Search for the cell housing the specified text and yield its [x, y] center coordinate. 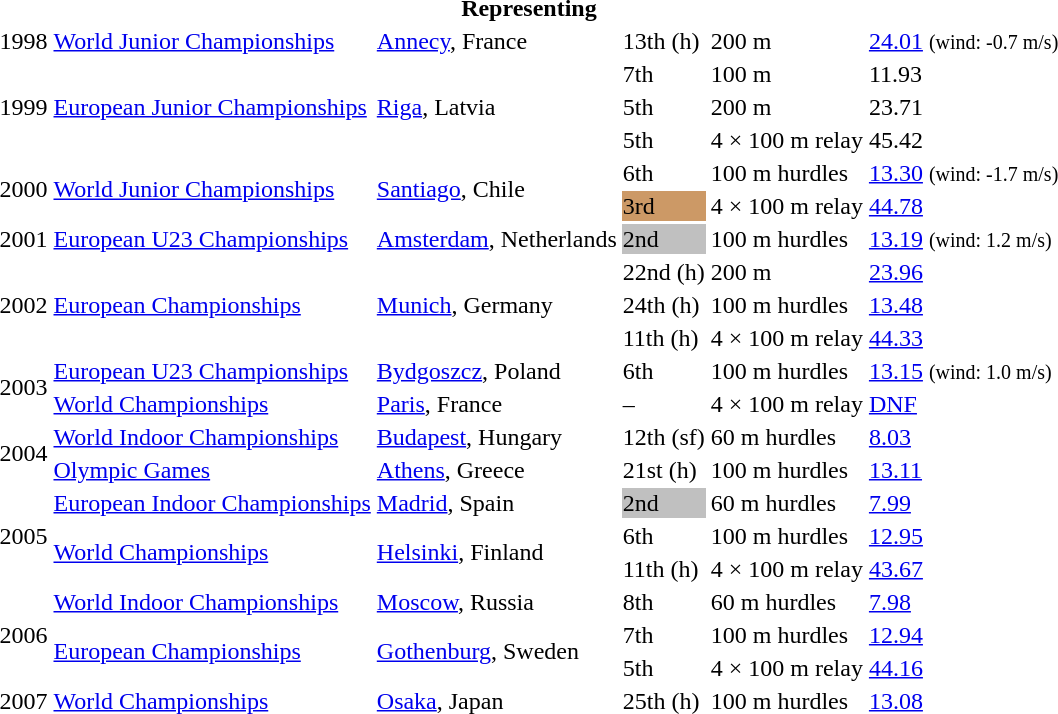
3rd [664, 206]
8th [664, 602]
12th (sf) [664, 437]
Paris, France [496, 404]
21st (h) [664, 470]
Athens, Greece [496, 470]
Santiago, Chile [496, 190]
Annecy, France [496, 41]
13th (h) [664, 41]
Olympic Games [212, 470]
Helsinki, Finland [496, 552]
Munich, Germany [496, 305]
100 m [786, 74]
European Junior Championships [212, 107]
– [664, 404]
Amsterdam, Netherlands [496, 239]
European Indoor Championships [212, 503]
Madrid, Spain [496, 503]
Gothenburg, Sweden [496, 652]
Moscow, Russia [496, 602]
Bydgoszcz, Poland [496, 371]
22nd (h) [664, 272]
Budapest, Hungary [496, 437]
24th (h) [664, 305]
Riga, Latvia [496, 107]
